Pinpoint the cell where the given text exists, returning its (x, y) midpoint coordinate. 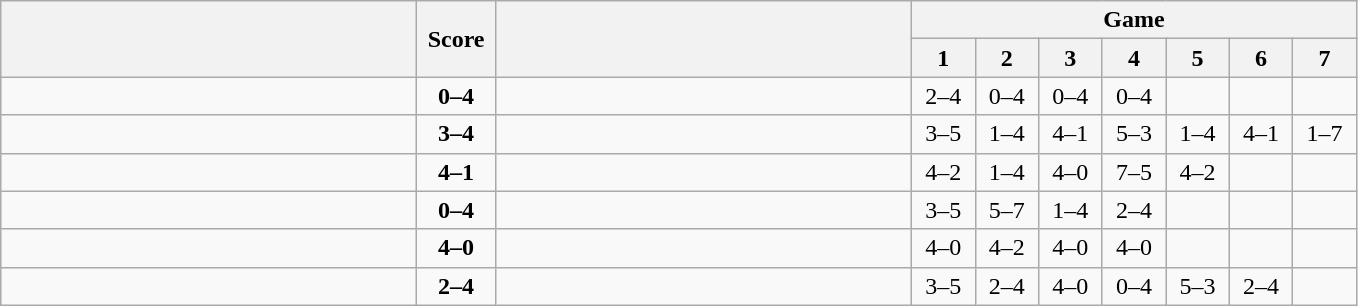
5–7 (1007, 210)
3–4 (456, 134)
3 (1071, 58)
1–7 (1325, 134)
1 (943, 58)
5 (1198, 58)
2 (1007, 58)
7–5 (1134, 172)
6 (1261, 58)
Game (1134, 20)
7 (1325, 58)
4 (1134, 58)
Score (456, 39)
